Output the [x, y] coordinate of the center of the cell containing the given text.  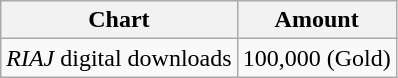
100,000 (Gold) [316, 58]
Amount [316, 20]
Chart [119, 20]
RIAJ digital downloads [119, 58]
